Extract the (X, Y) coordinate from the center of the cell holding the provided text.  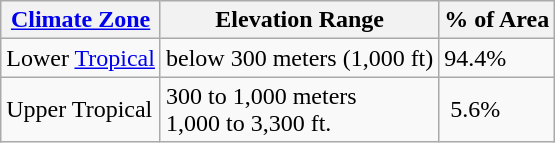
below 300 meters (1,000 ft) (299, 58)
5.6% (497, 110)
94.4% (497, 58)
Upper Tropical (81, 110)
Climate Zone (81, 20)
300 to 1,000 meters1,000 to 3,300 ft. (299, 110)
% of Area (497, 20)
Lower Tropical (81, 58)
Elevation Range (299, 20)
